Scan for the cell matching the given text and deliver its [x, y] coordinate at center. 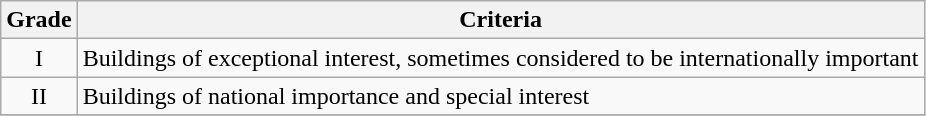
Buildings of exceptional interest, sometimes considered to be internationally important [500, 58]
II [39, 96]
Criteria [500, 20]
I [39, 58]
Grade [39, 20]
Buildings of national importance and special interest [500, 96]
